Capture the cell that displays the provided text and extract its (x, y) central coordinate. 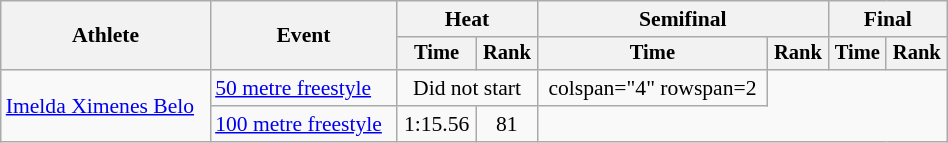
1:15.56 (437, 124)
Semifinal (682, 19)
100 metre freestyle (304, 124)
Imelda Ximenes Belo (106, 106)
Final (888, 19)
81 (506, 124)
Heat (467, 19)
colspan="4" rowspan=2 (652, 88)
50 metre freestyle (304, 88)
Athlete (106, 36)
Event (304, 36)
Did not start (467, 88)
